Pinpoint the cell where the given text exists, returning its [X, Y] midpoint coordinate. 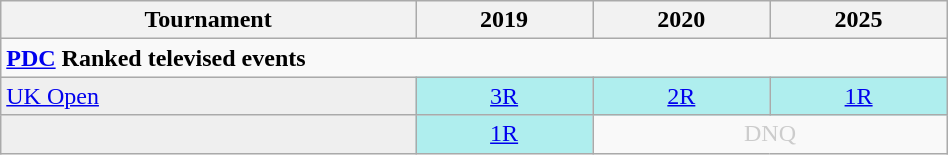
UK Open [208, 96]
2020 [682, 20]
PDC Ranked televised events [474, 58]
Tournament [208, 20]
3R [504, 96]
2025 [858, 20]
DNQ [770, 134]
2019 [504, 20]
2R [682, 96]
